Determine the [x, y] coordinate at the center of the cell enclosing the given text.  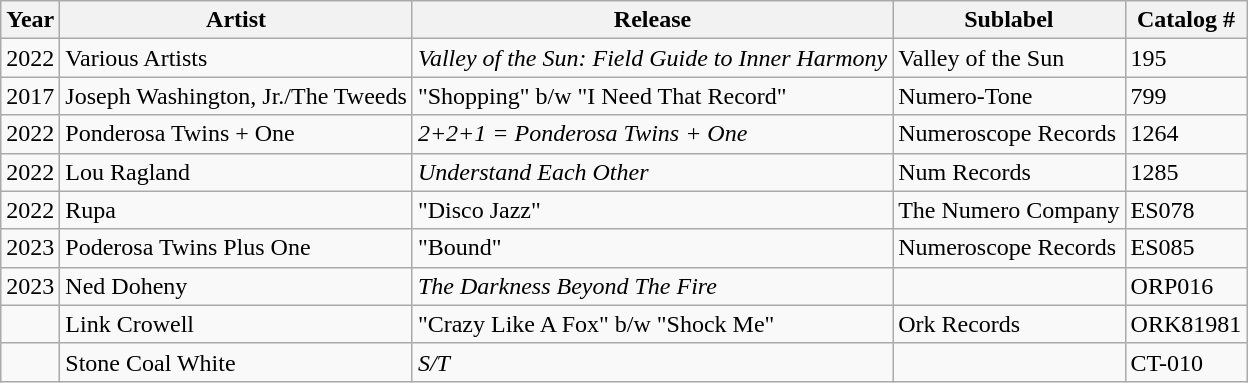
Ned Doheny [236, 286]
Poderosa Twins Plus One [236, 248]
"Disco Jazz" [652, 210]
CT-010 [1186, 362]
The Darkness Beyond The Fire [652, 286]
Year [30, 20]
The Numero Company [1009, 210]
Link Crowell [236, 324]
2017 [30, 96]
"Crazy Like A Fox" b/w "Shock Me" [652, 324]
Ork Records [1009, 324]
Sublabel [1009, 20]
1285 [1186, 172]
Valley of the Sun [1009, 58]
1264 [1186, 134]
"Bound" [652, 248]
Various Artists [236, 58]
2+2+1 = Ponderosa Twins + One [652, 134]
ES078 [1186, 210]
Lou Ragland [236, 172]
Num Records [1009, 172]
Catalog # [1186, 20]
Artist [236, 20]
Understand Each Other [652, 172]
Numero-Tone [1009, 96]
Stone Coal White [236, 362]
Joseph Washington, Jr./The Tweeds [236, 96]
S/T [652, 362]
195 [1186, 58]
ORP016 [1186, 286]
Valley of the Sun: Field Guide to Inner Harmony [652, 58]
Rupa [236, 210]
"Shopping" b/w "I Need That Record" [652, 96]
Release [652, 20]
ORK81981 [1186, 324]
Ponderosa Twins + One [236, 134]
799 [1186, 96]
ES085 [1186, 248]
